Provide the (X, Y) coordinate of the cell's center where the given text is located.  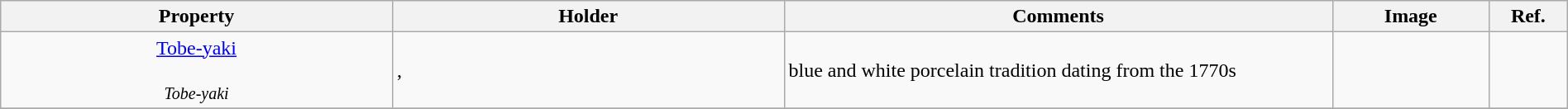
Image (1411, 17)
Holder (588, 17)
Tobe-yakiTobe-yaki (197, 70)
Comments (1059, 17)
Property (197, 17)
Ref. (1528, 17)
, (588, 70)
blue and white porcelain tradition dating from the 1770s (1059, 70)
